Identify which cell holds the provided text, then report its (x, y) central coordinate. 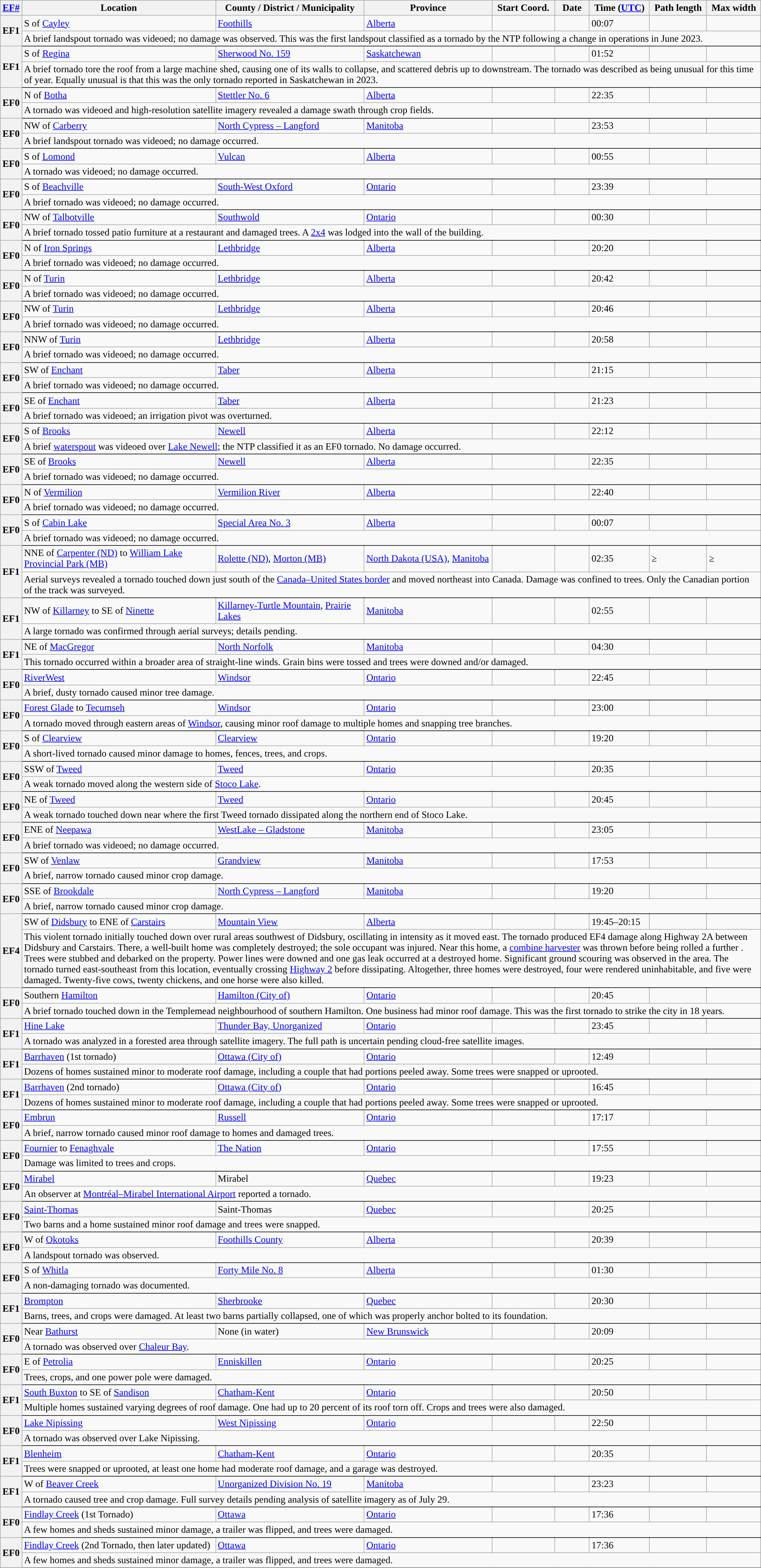
NW of Turin (119, 309)
20:09 (619, 1331)
Killarney-Turtle Mountain, Prairie Lakes (290, 611)
Sherwood No. 159 (290, 54)
Fournier to Fenaghvale (119, 1148)
N of Turin (119, 278)
Saskatchewan (428, 54)
Path length (678, 8)
02:55 (619, 611)
None (in water) (290, 1331)
S of Clearview (119, 738)
Russell (290, 1118)
WestLake – Gladstone (290, 830)
ENE of Neepawa (119, 830)
Southern Hamilton (119, 995)
A tornado was videoed and high-resolution satellite imagery revealed a damage swath through crop fields. (391, 110)
A brief tornado tossed patio furniture at a restaurant and damaged trees. A 2x4 was lodged into the wall of the building. (391, 233)
A tornado caused tree and crop damage. Full survey details pending analysis of satellite imagery as of July 29. (391, 1499)
Forest Glade to Tecumseh (119, 708)
Hine Lake (119, 1026)
West Nipissing (290, 1423)
20:20 (619, 248)
NNW of Turin (119, 339)
01:30 (619, 1270)
An observer at Montréal–Mirabel International Airport reported a tornado. (391, 1194)
A brief landspout tornado was videoed; no damage occurred. (391, 141)
19:45–20:15 (619, 921)
20:46 (619, 309)
Start Coord. (523, 8)
N of Vermilion (119, 492)
SE of Brooks (119, 462)
A large tornado was confirmed through aerial surveys; details pending. (391, 631)
NW of Talbotville (119, 217)
A landspout tornado was observed. (391, 1255)
SW of Enchant (119, 370)
Max width (734, 8)
20:58 (619, 339)
EF# (11, 8)
SSE of Brookdale (119, 891)
Blenheim (119, 1453)
Province (428, 8)
North Norfolk (290, 647)
NW of Carberry (119, 126)
22:45 (619, 677)
Unorganized Division No. 19 (290, 1484)
A tornado was observed over Chaleur Bay. (391, 1347)
Barrhaven (2nd tornado) (119, 1087)
Trees, crops, and one power pole were damaged. (391, 1377)
Multiple homes sustained varying degrees of roof damage. One had up to 20 percent of its roof torn off. Crops and trees were also damaged. (391, 1408)
A tornado was analyzed in a forested area through satellite imagery. The full path is uncertain pending cloud-free satellite images. (391, 1041)
W of Okotoks (119, 1239)
A weak tornado moved along the western side of Stoco Lake. (391, 784)
W of Beaver Creek (119, 1484)
A brief waterspout was videoed over Lake Newell; the NTP classified it as an EF0 tornado. No damage occurred. (391, 446)
Trees were snapped or uprooted, at least one home had moderate roof damage, and a garage was destroyed. (391, 1469)
S of Cabin Lake (119, 523)
A brief, narrow tornado caused minor roof damage to homes and damaged trees. (391, 1133)
The Nation (290, 1148)
S of Cayley (119, 23)
S of Beachville (119, 187)
NW of Killarney to SE of Ninette (119, 611)
S of Regina (119, 54)
Sherbrooke (290, 1301)
Grandview (290, 860)
Barns, trees, and crops were damaged. At least two barns partially collapsed, one of which was properly anchor bolted to its foundation. (391, 1316)
22:40 (619, 492)
A brief, dusty tornado caused minor tree damage. (391, 692)
23:00 (619, 708)
EF4 (11, 951)
Mountain View (290, 921)
23:45 (619, 1026)
12:49 (619, 1057)
17:17 (619, 1118)
22:50 (619, 1423)
19:23 (619, 1179)
01:52 (619, 54)
Stettler No. 6 (290, 95)
A tornado was observed over Lake Nipissing. (391, 1438)
Brompton (119, 1301)
S of Brooks (119, 431)
NNE of Carpenter (ND) to William Lake Provincial Park (MB) (119, 558)
South-West Oxford (290, 187)
Foothills County (290, 1239)
RiverWest (119, 677)
A weak tornado touched down near where the first Tweed tornado dissipated along the northern end of Stoco Lake. (391, 815)
South Buxton to SE of Sandison (119, 1392)
23:23 (619, 1484)
New Brunswick (428, 1331)
Vermilion River (290, 492)
Thunder Bay, Unorganized (290, 1026)
17:55 (619, 1148)
02:35 (619, 558)
20:30 (619, 1301)
County / District / Municipality (290, 8)
Lake Nipissing (119, 1423)
23:39 (619, 187)
Hamilton (City of) (290, 995)
A brief tornado was videoed; an irrigation pivot was overturned. (391, 416)
23:53 (619, 126)
Barrhaven (1st tornado) (119, 1057)
SW of Didsbury to ENE of Carstairs (119, 921)
20:42 (619, 278)
Time (UTC) (619, 8)
21:23 (619, 400)
This tornado occurred within a broader area of straight-line winds. Grain bins were tossed and trees were downed and/or damaged. (391, 662)
Findlay Creek (2nd Tornado, then later updated) (119, 1545)
A tornado was videoed; no damage occurred. (391, 171)
Embrun (119, 1118)
Date (572, 8)
16:45 (619, 1087)
Vulcan (290, 156)
20:39 (619, 1239)
Forty Mile No. 8 (290, 1270)
S of Whitla (119, 1270)
NE of Tweed (119, 799)
21:15 (619, 370)
04:30 (619, 647)
A tornado moved through eastern areas of Windsor, causing minor roof damage to multiple homes and snapping tree branches. (391, 723)
N of Iron Springs (119, 248)
Clearview (290, 738)
NE of MacGregor (119, 647)
Near Bathurst (119, 1331)
23:05 (619, 830)
SW of Venlaw (119, 860)
E of Petrolia (119, 1362)
N of Botha (119, 95)
A short-lived tornado caused minor damage to homes, fences, trees, and crops. (391, 754)
A non-damaging tornado was documented. (391, 1286)
20:50 (619, 1392)
Findlay Creek (1st Tornado) (119, 1515)
00:55 (619, 156)
Damage was limited to trees and crops. (391, 1163)
S of Lomond (119, 156)
Location (119, 8)
North Dakota (USA), Manitoba (428, 558)
Two barns and a home sustained minor roof damage and trees were snapped. (391, 1224)
Southwold (290, 217)
SSW of Tweed (119, 769)
SE of Enchant (119, 400)
00:30 (619, 217)
22:12 (619, 431)
Rolette (ND), Morton (MB) (290, 558)
17:53 (619, 860)
Foothills (290, 23)
Enniskillen (290, 1362)
Special Area No. 3 (290, 523)
